Return [x, y] of the center of cell containing provided text 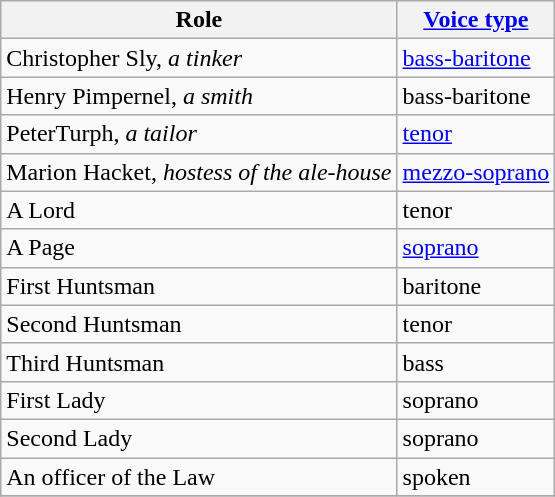
bass [476, 362]
Christopher Sly, a tinker [199, 58]
First Huntsman [199, 286]
Role [199, 20]
An officer of the Law [199, 477]
Voice type [476, 20]
Third Huntsman [199, 362]
First Lady [199, 400]
Henry Pimpernel, a smith [199, 96]
A Lord [199, 210]
Second Huntsman [199, 324]
A Page [199, 248]
Second Lady [199, 438]
mezzo-soprano [476, 172]
PeterTurph, a tailor [199, 134]
baritone [476, 286]
spoken [476, 477]
Marion Hacket, hostess of the ale-house [199, 172]
